Find where the given text appears and provide that cell's center as (x, y) coordinate. 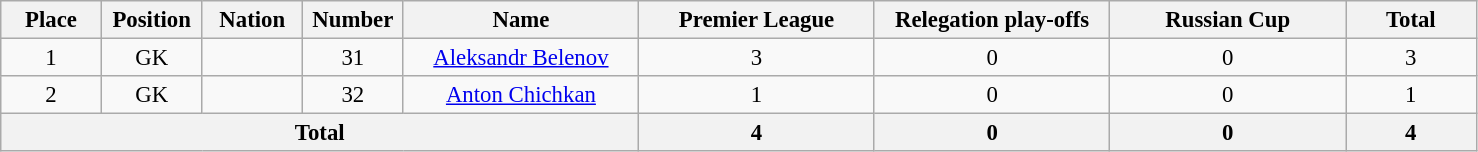
31 (354, 58)
Number (354, 20)
Place (52, 20)
Aleksandr Belenov (521, 58)
2 (52, 95)
Premier League (757, 20)
Position (152, 20)
Russian Cup (1228, 20)
Nation (252, 20)
Relegation play-offs (992, 20)
Name (521, 20)
Anton Chichkan (521, 95)
32 (354, 95)
